Search for the cell housing the specified text and yield its [X, Y] center coordinate. 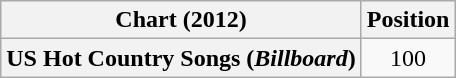
Chart (2012) [181, 20]
100 [408, 58]
US Hot Country Songs (Billboard) [181, 58]
Position [408, 20]
